Pinpoint the cell where the given text exists, returning its [X, Y] midpoint coordinate. 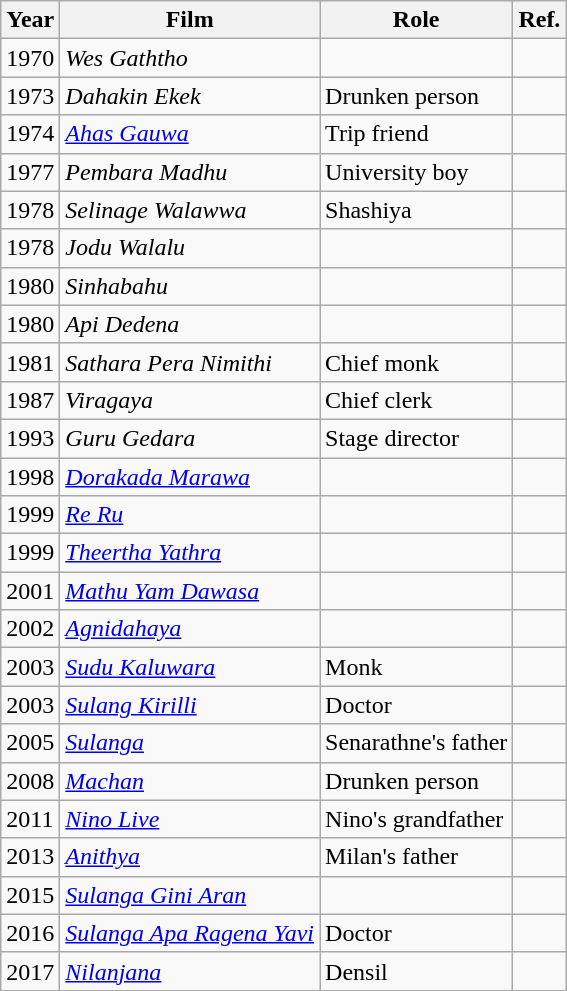
Theertha Yathra [190, 553]
Sulanga Gini Aran [190, 895]
Machan [190, 781]
Nino's grandfather [416, 819]
Agnidahaya [190, 629]
Sinhabahu [190, 286]
2015 [30, 895]
Nilanjana [190, 971]
Role [416, 20]
Milan's father [416, 857]
Dorakada Marawa [190, 477]
Dahakin Ekek [190, 96]
Shashiya [416, 210]
Sudu Kaluwara [190, 667]
Wes Gaththo [190, 58]
1970 [30, 58]
Ref. [540, 20]
1981 [30, 362]
Mathu Yam Dawasa [190, 591]
2011 [30, 819]
Sulanga [190, 743]
Monk [416, 667]
Stage director [416, 438]
1998 [30, 477]
1977 [30, 172]
Anithya [190, 857]
2002 [30, 629]
University boy [416, 172]
1993 [30, 438]
1973 [30, 96]
Densil [416, 971]
Sulang Kirilli [190, 705]
Pembara Madhu [190, 172]
2017 [30, 971]
Trip friend [416, 134]
Ahas Gauwa [190, 134]
1974 [30, 134]
Selinage Walawwa [190, 210]
Nino Live [190, 819]
Sulanga Apa Ragena Yavi [190, 933]
Film [190, 20]
2016 [30, 933]
Sathara Pera Nimithi [190, 362]
2008 [30, 781]
Re Ru [190, 515]
Jodu Walalu [190, 248]
Chief monk [416, 362]
1987 [30, 400]
Senarathne's father [416, 743]
2005 [30, 743]
Api Dedena [190, 324]
Year [30, 20]
Viragaya [190, 400]
2013 [30, 857]
Guru Gedara [190, 438]
Chief clerk [416, 400]
2001 [30, 591]
